Return the (x, y) coordinate for the center point of the cell that contains the specified text.  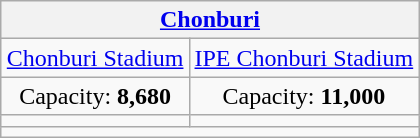
Capacity: 11,000 (304, 96)
Chonburi (210, 20)
IPE Chonburi Stadium (304, 58)
Chonburi Stadium (95, 58)
Capacity: 8,680 (95, 96)
